From the cell containing the given text, extract its center point as [X, Y] coordinate. 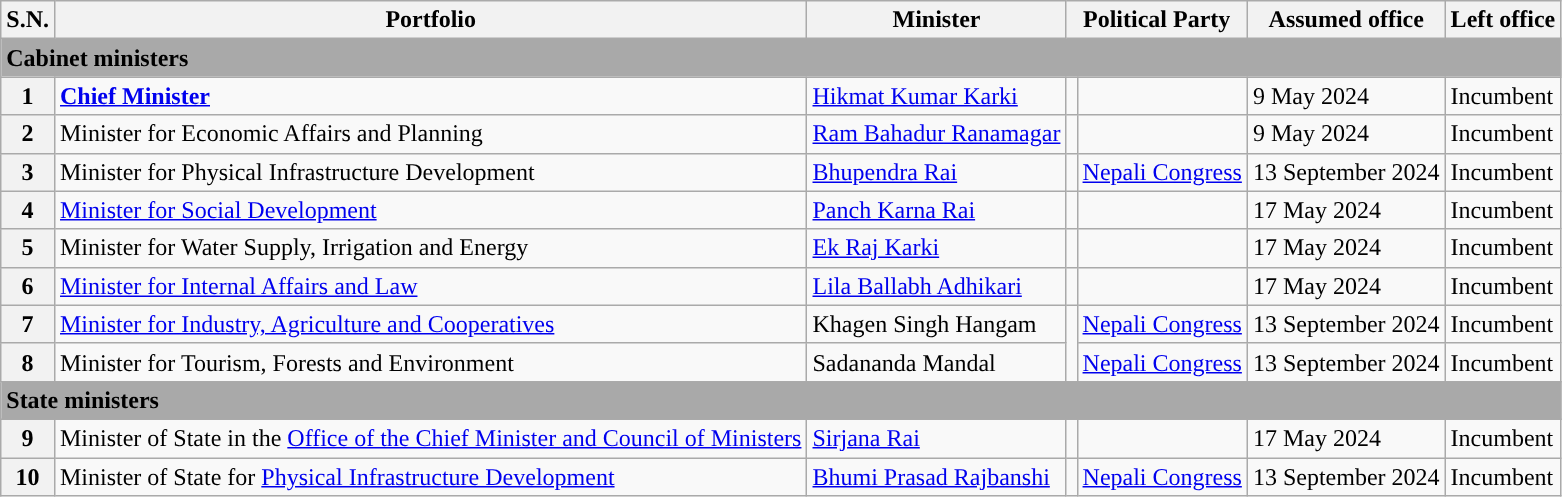
Left office [1503, 20]
S.N. [28, 20]
Minister for Internal Affairs and Law [430, 286]
Minister for Physical Infrastructure Development [430, 172]
Hikmat Kumar Karki [936, 96]
Sirjana Rai [936, 438]
2 [28, 134]
8 [28, 362]
Minister for Economic Affairs and Planning [430, 134]
Sadananda Mandal [936, 362]
Minister for Water Supply, Irrigation and Energy [430, 248]
10 [28, 477]
5 [28, 248]
Bhumi Prasad Rajbanshi [936, 477]
Bhupendra Rai [936, 172]
Political Party [1156, 20]
Panch Karna Rai [936, 210]
Minister for Tourism, Forests and Environment [430, 362]
1 [28, 96]
Minister of State in the Office of the Chief Minister and Council of Ministers [430, 438]
State ministers [781, 400]
Lila Ballabh Adhikari [936, 286]
Minister [936, 20]
Ek Raj Karki [936, 248]
7 [28, 324]
Cabinet ministers [781, 58]
Chief Minister [430, 96]
Portfolio [430, 20]
Minister of State for Physical Infrastructure Development [430, 477]
4 [28, 210]
Ram Bahadur Ranamagar [936, 134]
Assumed office [1346, 20]
Khagen Singh Hangam [936, 324]
Minister for Social Development [430, 210]
6 [28, 286]
9 [28, 438]
3 [28, 172]
Minister for Industry, Agriculture and Cooperatives [430, 324]
